Identify which cell holds the provided text, then report its (x, y) central coordinate. 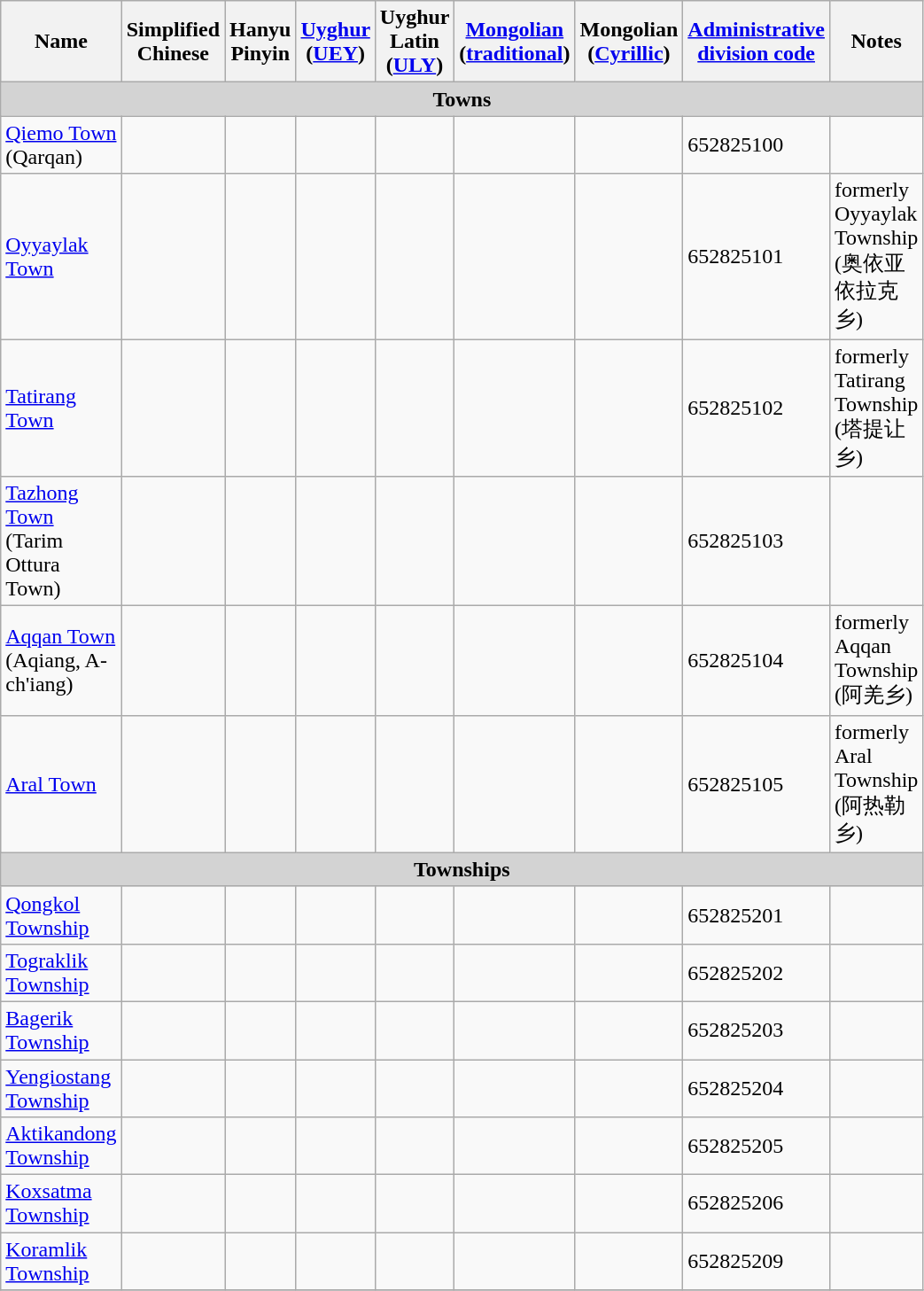
652825204 (757, 1088)
Tograklik Township (61, 973)
652825201 (757, 914)
Name (61, 42)
Uyghur (UEY) (335, 42)
Mongolian (traditional) (515, 42)
formerly Aqqan Township (阿羌乡) (875, 661)
Oyyaylak Town (61, 257)
Tazhong Town(Tarim Ottura Town) (61, 541)
652825101 (757, 257)
Townships (462, 869)
652825206 (757, 1203)
formerly Aral Township (阿热勒乡) (875, 783)
Hanyu Pinyin (260, 42)
652825202 (757, 973)
Yengiostang Township (61, 1088)
Tatirang Town (61, 408)
652825102 (757, 408)
652825104 (757, 661)
Qiemo Town(Qarqan) (61, 145)
652825103 (757, 541)
Aktikandong Township (61, 1147)
Bagerik Township (61, 1030)
652825205 (757, 1147)
Simplified Chinese (173, 42)
formerly Tatirang Township (塔提让乡) (875, 408)
652825105 (757, 783)
Aqqan Town(Aqiang, A-ch'iang) (61, 661)
formerly Oyyaylak Township (奥依亚依拉克乡) (875, 257)
Uyghur Latin (ULY) (415, 42)
Koxsatma Township (61, 1203)
Mongolian (Cyrillic) (629, 42)
Qongkol Township (61, 914)
652825209 (757, 1262)
Aral Town (61, 783)
652825203 (757, 1030)
Notes (875, 42)
Koramlik Township (61, 1262)
Towns (462, 99)
Administrative division code (757, 42)
652825100 (757, 145)
